Capture the cell that displays the provided text and extract its (x, y) central coordinate. 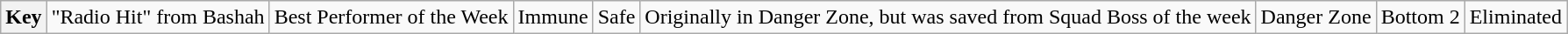
Danger Zone (1315, 17)
Immune (552, 17)
Safe (617, 17)
Best Performer of the Week (391, 17)
"Radio Hit" from Bashah (158, 17)
Key (24, 17)
Originally in Danger Zone, but was saved from Squad Boss of the week (948, 17)
Bottom 2 (1421, 17)
Eliminated (1515, 17)
